Locate the cell with the specified text and output its [X, Y] center coordinate. 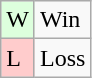
Win [62, 20]
Loss [62, 58]
W [18, 20]
L [18, 58]
